Extract the [x, y] coordinate from the center of the cell holding the provided text.  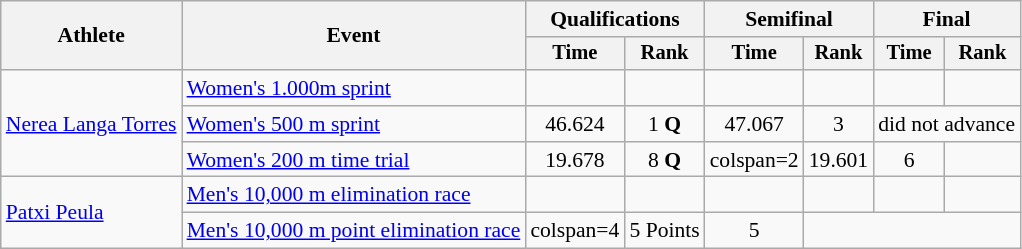
19.601 [838, 160]
Women's 200 m time trial [354, 160]
colspan=4 [574, 231]
Men's 10,000 m point elimination race [354, 231]
3 [838, 124]
Athlete [92, 36]
colspan=2 [754, 160]
did not advance [946, 124]
5 Points [664, 231]
Final [946, 19]
1 Q [664, 124]
5 [754, 231]
19.678 [574, 160]
Women's 1.000m sprint [354, 88]
47.067 [754, 124]
Nerea Langa Torres [92, 124]
Semifinal [790, 19]
Patxi Peula [92, 212]
8 Q [664, 160]
Event [354, 36]
46.624 [574, 124]
Women's 500 m sprint [354, 124]
Qualifications [614, 19]
Men's 10,000 m elimination race [354, 195]
6 [909, 160]
